Return [X, Y] of the center of cell containing provided text 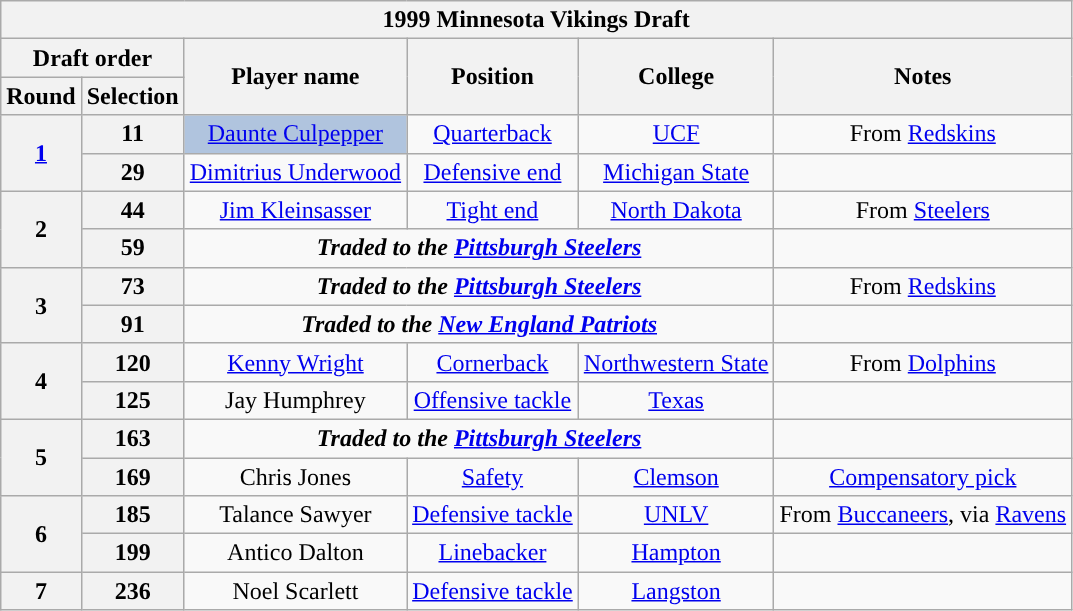
UNLV [676, 515]
From Buccaneers, via Ravens [923, 515]
Daunte Culpepper [295, 134]
College [676, 77]
From Steelers [923, 210]
Clemson [676, 477]
120 [132, 362]
Jim Kleinsasser [295, 210]
185 [132, 515]
UCF [676, 134]
Offensive tackle [493, 400]
Notes [923, 77]
59 [132, 248]
163 [132, 438]
North Dakota [676, 210]
2 [41, 229]
236 [132, 591]
4 [41, 381]
Selection [132, 96]
Hampton [676, 553]
Draft order [92, 58]
Tight end [493, 210]
Position [493, 77]
Michigan State [676, 172]
Texas [676, 400]
Jay Humphrey [295, 400]
Traded to the New England Patriots [479, 324]
Antico Dalton [295, 553]
Northwestern State [676, 362]
73 [132, 286]
Compensatory pick [923, 477]
Linebacker [493, 553]
1 [41, 153]
5 [41, 457]
Langston [676, 591]
Noel Scarlett [295, 591]
Safety [493, 477]
From Dolphins [923, 362]
7 [41, 591]
Defensive end [493, 172]
3 [41, 305]
Kenny Wright [295, 362]
1999 Minnesota Vikings Draft [536, 20]
6 [41, 534]
125 [132, 400]
Round [41, 96]
199 [132, 553]
Dimitrius Underwood [295, 172]
29 [132, 172]
91 [132, 324]
11 [132, 134]
Chris Jones [295, 477]
169 [132, 477]
Cornerback [493, 362]
44 [132, 210]
Quarterback [493, 134]
Player name [295, 77]
Talance Sawyer [295, 515]
